From the cell containing the given text, extract its center point as [x, y] coordinate. 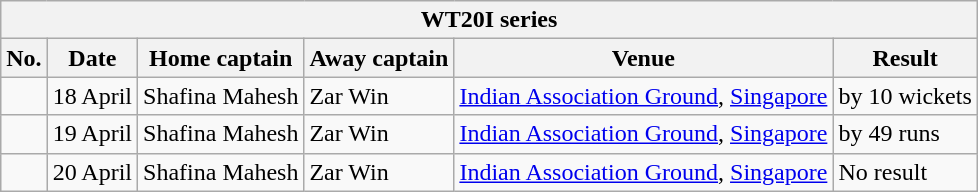
20 April [92, 172]
by 10 wickets [905, 96]
No. [24, 58]
Result [905, 58]
No result [905, 172]
Venue [644, 58]
18 April [92, 96]
WT20I series [489, 20]
Home captain [221, 58]
Away captain [379, 58]
by 49 runs [905, 134]
19 April [92, 134]
Date [92, 58]
